Search for the cell housing the specified text and yield its [x, y] center coordinate. 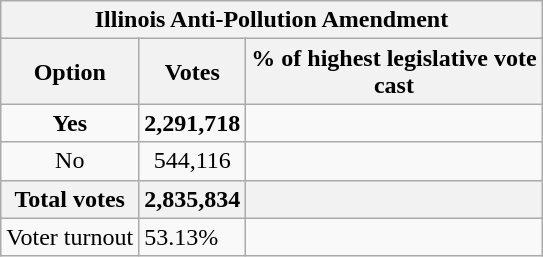
No [70, 161]
Option [70, 72]
Total votes [70, 199]
Illinois Anti-Pollution Amendment [272, 20]
Votes [192, 72]
53.13% [192, 237]
2,835,834 [192, 199]
Yes [70, 123]
2,291,718 [192, 123]
544,116 [192, 161]
% of highest legislative votecast [394, 72]
Voter turnout [70, 237]
